Identify which cell holds the provided text, then report its (x, y) central coordinate. 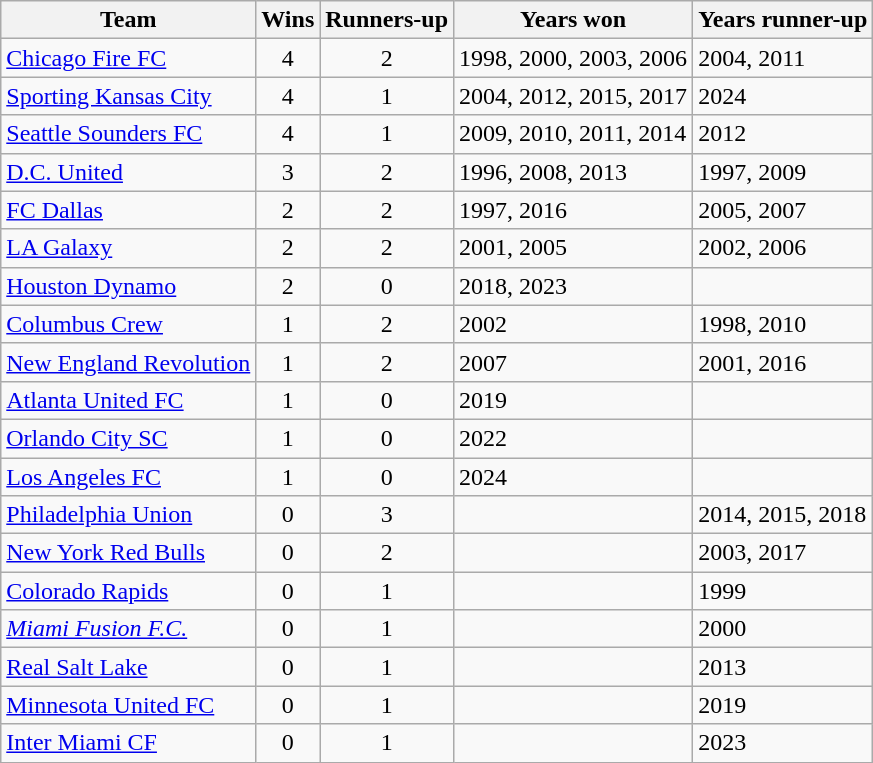
2001, 2005 (574, 248)
Years runner-up (783, 20)
2018, 2023 (574, 286)
Chicago Fire FC (128, 58)
2004, 2012, 2015, 2017 (574, 96)
Philadelphia Union (128, 515)
Seattle Sounders FC (128, 134)
Atlanta United FC (128, 400)
New England Revolution (128, 362)
1998, 2000, 2003, 2006 (574, 58)
Sporting Kansas City (128, 96)
Orlando City SC (128, 438)
Real Salt Lake (128, 667)
2005, 2007 (783, 210)
2002 (574, 324)
2022 (574, 438)
Team (128, 20)
Inter Miami CF (128, 743)
Los Angeles FC (128, 477)
New York Red Bulls (128, 553)
2009, 2010, 2011, 2014 (574, 134)
Colorado Rapids (128, 591)
1999 (783, 591)
Years won (574, 20)
2007 (574, 362)
LA Galaxy (128, 248)
2004, 2011 (783, 58)
Houston Dynamo (128, 286)
2023 (783, 743)
2013 (783, 667)
Runners-up (387, 20)
Minnesota United FC (128, 705)
Columbus Crew (128, 324)
FC Dallas (128, 210)
1997, 2016 (574, 210)
1996, 2008, 2013 (574, 172)
Miami Fusion F.C. (128, 629)
2012 (783, 134)
2002, 2006 (783, 248)
1998, 2010 (783, 324)
2003, 2017 (783, 553)
Wins (288, 20)
2001, 2016 (783, 362)
D.C. United (128, 172)
2014, 2015, 2018 (783, 515)
1997, 2009 (783, 172)
2000 (783, 629)
